For the text-containing cell, return its midpoint in [x, y] coordinate format. 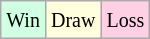
Draw [72, 20]
Loss [126, 20]
Win [24, 20]
